Pinpoint the cell where the given text exists, returning its (x, y) midpoint coordinate. 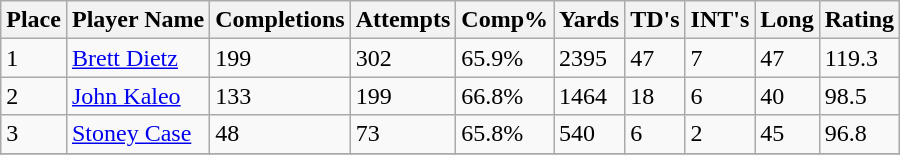
Rating (859, 20)
Yards (590, 20)
119.3 (859, 58)
540 (590, 134)
TD's (655, 20)
3 (34, 134)
7 (720, 58)
Attempts (403, 20)
133 (280, 96)
Place (34, 20)
INT's (720, 20)
66.8% (505, 96)
96.8 (859, 134)
65.8% (505, 134)
40 (787, 96)
John Kaleo (138, 96)
73 (403, 134)
Comp% (505, 20)
1 (34, 58)
Brett Dietz (138, 58)
Player Name (138, 20)
65.9% (505, 58)
Long (787, 20)
1464 (590, 96)
Stoney Case (138, 134)
2395 (590, 58)
302 (403, 58)
48 (280, 134)
18 (655, 96)
Completions (280, 20)
98.5 (859, 96)
45 (787, 134)
